Provide the [x, y] coordinate of the cell's center where the given text is located.  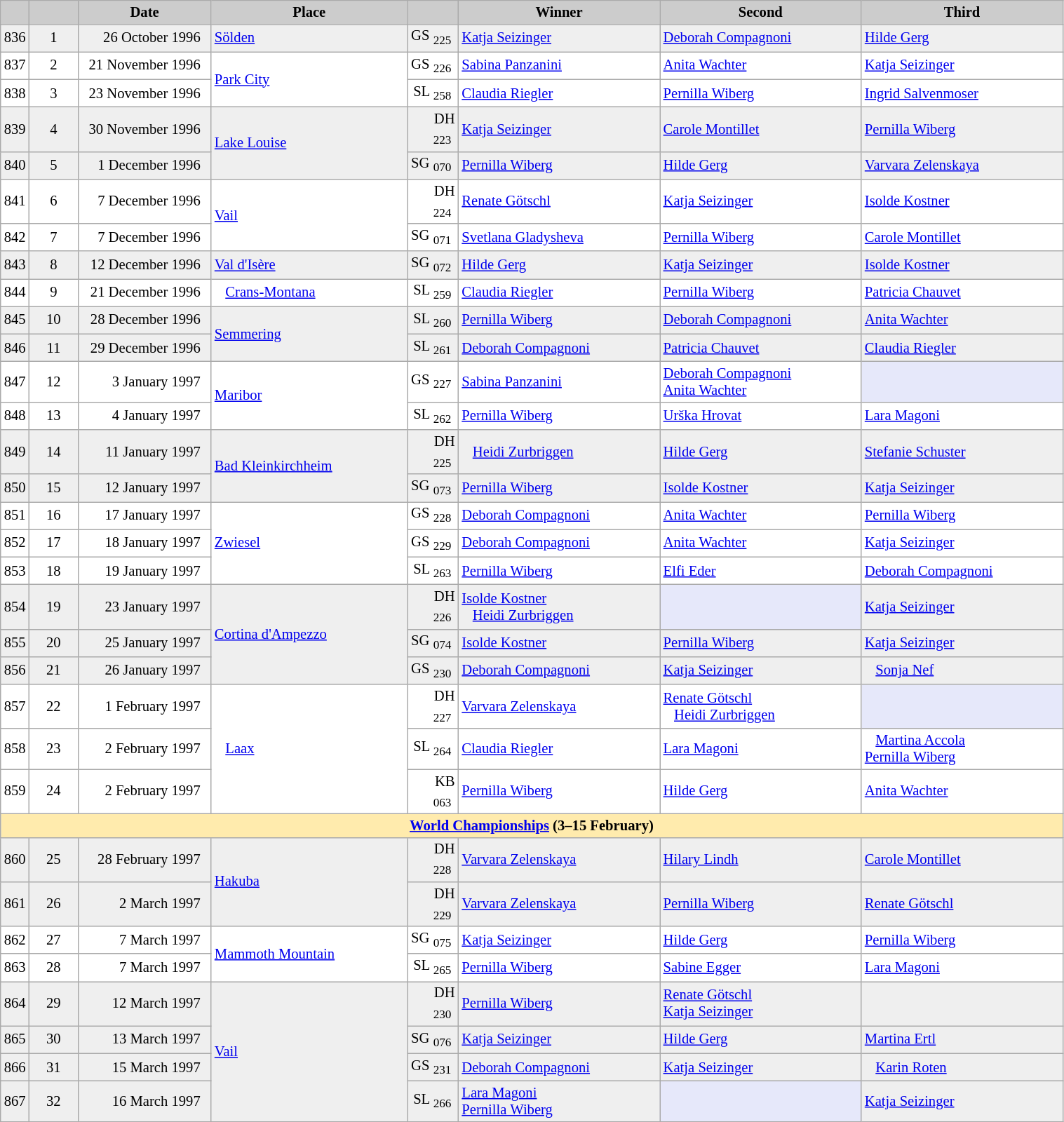
21 December 1996 [144, 292]
860 [15, 860]
Winner [558, 12]
Lara Magoni Pernilla Wiberg [558, 1101]
1 February 1997 [144, 707]
12 [53, 381]
5 [53, 165]
SL 263 [433, 571]
8 [53, 265]
25 [53, 860]
19 January 1997 [144, 571]
SL 261 [433, 348]
Hakuba [309, 882]
Crans-Montana [309, 292]
Second [760, 12]
26 January 1997 [144, 670]
839 [15, 129]
Zwiesel [309, 543]
SL 266 [433, 1101]
GS 231 [433, 1067]
DH 227 [433, 707]
Laax [309, 749]
DH 230 [433, 1003]
23 January 1997 [144, 606]
846 [15, 348]
SL 262 [433, 415]
SG 073 [433, 488]
15 [53, 488]
844 [15, 292]
World Championships (3–15 February) [532, 825]
856 [15, 670]
Maribor [309, 396]
Val d'Isère [309, 265]
GS 226 [433, 66]
Bad Kleinkirchheim [309, 466]
Martina Accola Pernilla Wiberg [962, 749]
12 March 1997 [144, 1003]
1 December 1996 [144, 165]
Sabine Egger [760, 968]
GS 225 [433, 38]
Date [144, 12]
852 [15, 543]
DH 228 [433, 860]
23 [53, 749]
24 [53, 791]
857 [15, 707]
SG 072 [433, 265]
DH 224 [433, 201]
15 March 1997 [144, 1067]
9 [53, 292]
Stefanie Schuster [962, 452]
4 January 1997 [144, 415]
SG 075 [433, 940]
2 March 1997 [144, 903]
2 [53, 66]
853 [15, 571]
3 [53, 93]
31 [53, 1067]
842 [15, 237]
Heidi Zurbriggen [558, 452]
3 January 1997 [144, 381]
SL 264 [433, 749]
848 [15, 415]
26 [53, 903]
867 [15, 1101]
859 [15, 791]
836 [15, 38]
KB 063 [433, 791]
GS 229 [433, 543]
SG 071 [433, 237]
Third [962, 12]
SL 258 [433, 93]
16 [53, 515]
837 [15, 66]
28 [53, 968]
29 [53, 1003]
847 [15, 381]
DH 225 [433, 452]
Karin Roten [962, 1067]
27 [53, 940]
843 [15, 265]
23 November 1996 [144, 93]
12 December 1996 [144, 265]
29 December 1996 [144, 348]
Sonja Nef [962, 670]
Renate Götschl Katja Seizinger [760, 1003]
SL 260 [433, 320]
Park City [309, 80]
SG 074 [433, 642]
12 January 1997 [144, 488]
Hilary Lindh [760, 860]
SG 076 [433, 1039]
17 January 1997 [144, 515]
1 [53, 38]
866 [15, 1067]
858 [15, 749]
Elfi Eder [760, 571]
Place [309, 12]
11 [53, 348]
840 [15, 165]
GS 228 [433, 515]
Isolde Kostner Heidi Zurbriggen [558, 606]
28 December 1996 [144, 320]
20 [53, 642]
DH 226 [433, 606]
14 [53, 452]
851 [15, 515]
Mammoth Mountain [309, 954]
861 [15, 903]
18 January 1997 [144, 543]
Deborah Compagnoni Anita Wachter [760, 381]
25 January 1997 [144, 642]
845 [15, 320]
21 [53, 670]
30 [53, 1039]
Urška Hrovat [760, 415]
28 February 1997 [144, 860]
16 March 1997 [144, 1101]
10 [53, 320]
26 October 1996 [144, 38]
Martina Ertl [962, 1039]
Semmering [309, 334]
838 [15, 93]
30 November 1996 [144, 129]
Cortina d'Ampezzo [309, 634]
GS 227 [433, 381]
32 [53, 1101]
11 January 1997 [144, 452]
21 November 1996 [144, 66]
854 [15, 606]
864 [15, 1003]
865 [15, 1039]
DH 229 [433, 903]
SG 070 [433, 165]
18 [53, 571]
7 [53, 237]
855 [15, 642]
863 [15, 968]
841 [15, 201]
6 [53, 201]
Ingrid Salvenmoser [962, 93]
4 [53, 129]
13 March 1997 [144, 1039]
Renate Götschl Heidi Zurbriggen [760, 707]
19 [53, 606]
17 [53, 543]
Lake Louise [309, 143]
GS 230 [433, 670]
850 [15, 488]
DH 223 [433, 129]
22 [53, 707]
Svetlana Gladysheva [558, 237]
862 [15, 940]
SL 259 [433, 292]
Sölden [309, 38]
SL 265 [433, 968]
13 [53, 415]
849 [15, 452]
